Search for the cell housing the specified text and yield its (X, Y) center coordinate. 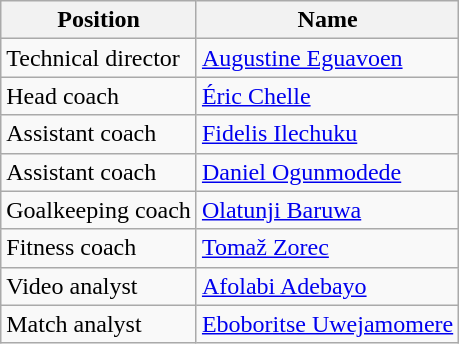
Augustine Eguavoen (327, 58)
Fidelis Ilechuku (327, 134)
Goalkeeping coach (99, 210)
Match analyst (99, 324)
Éric Chelle (327, 96)
Name (327, 20)
Video analyst (99, 286)
Olatunji Baruwa (327, 210)
Position (99, 20)
Eboboritse Uwejamomere (327, 324)
Daniel Ogunmodede (327, 172)
Technical director (99, 58)
Fitness coach (99, 248)
Afolabi Adebayo (327, 286)
Head coach (99, 96)
Tomaž Zorec (327, 248)
